Detect which cell encompasses the target text, then output its (X, Y) center coordinate. 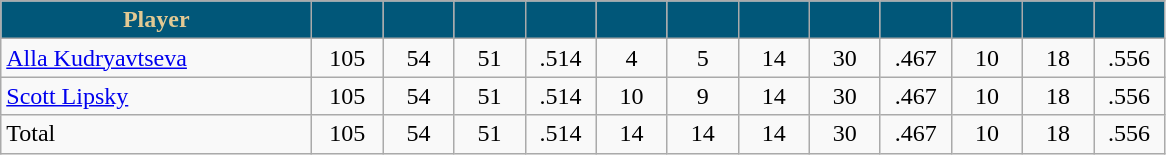
Scott Lipsky (156, 96)
5 (702, 58)
9 (702, 96)
Player (156, 20)
4 (632, 58)
Total (156, 134)
Alla Kudryavtseva (156, 58)
